Determine the [X, Y] coordinate at the center of the cell enclosing the given text.  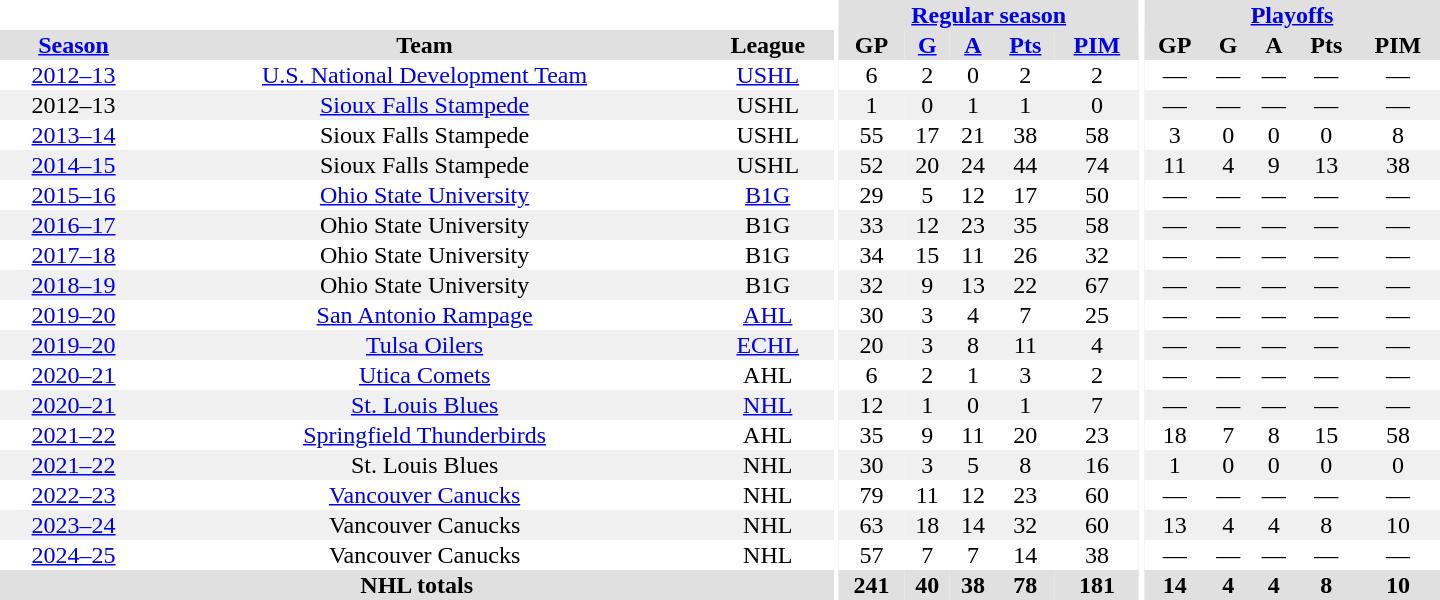
79 [871, 495]
2013–14 [74, 135]
Tulsa Oilers [424, 345]
Springfield Thunderbirds [424, 435]
2016–17 [74, 225]
44 [1026, 165]
2014–15 [74, 165]
63 [871, 525]
241 [871, 585]
181 [1097, 585]
2023–24 [74, 525]
74 [1097, 165]
League [768, 45]
50 [1097, 195]
San Antonio Rampage [424, 315]
78 [1026, 585]
Season [74, 45]
26 [1026, 255]
U.S. National Development Team [424, 75]
52 [871, 165]
40 [927, 585]
21 [973, 135]
24 [973, 165]
2022–23 [74, 495]
2015–16 [74, 195]
2018–19 [74, 285]
16 [1097, 465]
Team [424, 45]
29 [871, 195]
34 [871, 255]
Utica Comets [424, 375]
33 [871, 225]
ECHL [768, 345]
22 [1026, 285]
2017–18 [74, 255]
Playoffs [1292, 15]
55 [871, 135]
67 [1097, 285]
2024–25 [74, 555]
57 [871, 555]
NHL totals [416, 585]
25 [1097, 315]
Regular season [988, 15]
